Pinpoint the cell where the given text exists, returning its [x, y] midpoint coordinate. 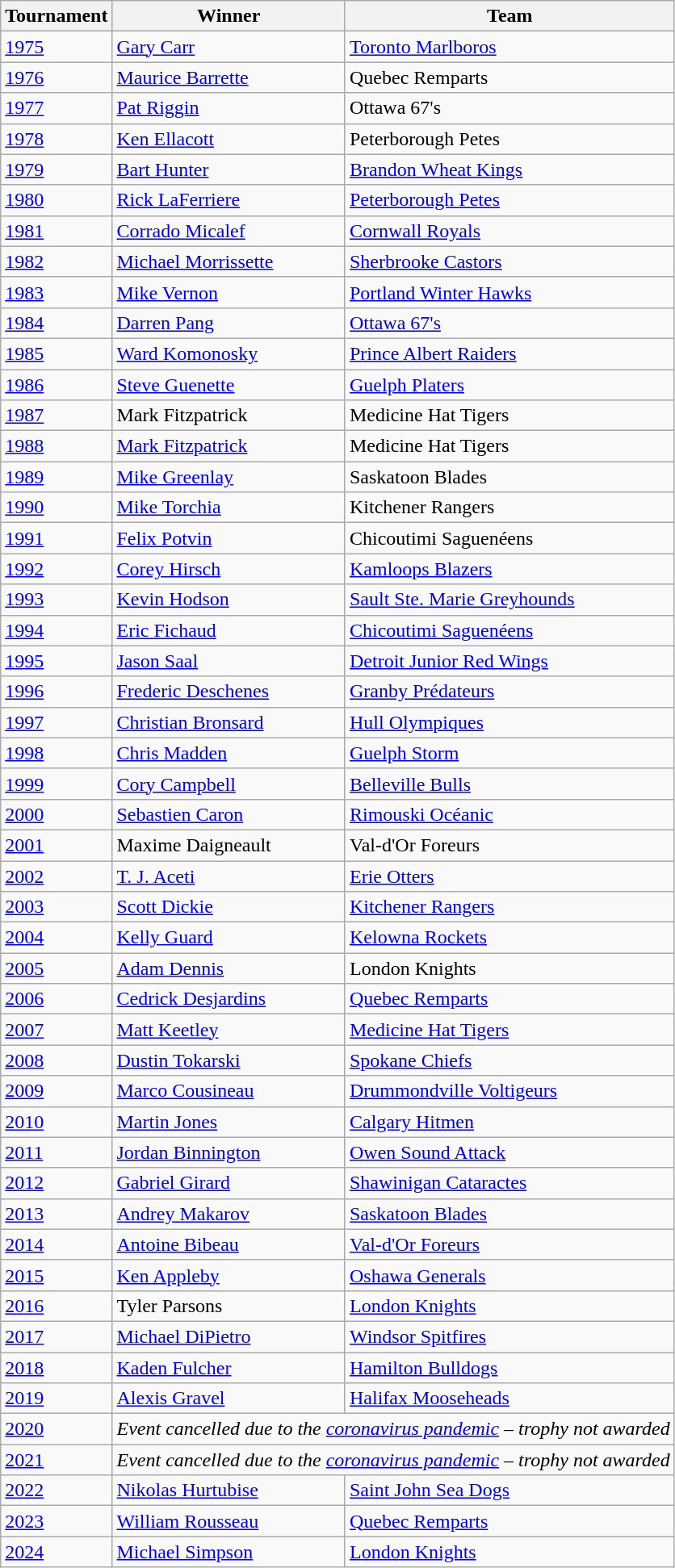
1993 [57, 600]
Martin Jones [229, 1122]
1983 [57, 292]
Gary Carr [229, 47]
2004 [57, 938]
2011 [57, 1152]
1979 [57, 169]
Nikolas Hurtubise [229, 1491]
2000 [57, 814]
Tyler Parsons [229, 1306]
1986 [57, 385]
Calgary Hitmen [509, 1122]
2020 [57, 1429]
Gabriel Girard [229, 1183]
1990 [57, 508]
Rick LaFerriere [229, 200]
2016 [57, 1306]
2023 [57, 1521]
1982 [57, 261]
Kamloops Blazers [509, 569]
2002 [57, 876]
1987 [57, 416]
2018 [57, 1368]
Kaden Fulcher [229, 1368]
Portland Winter Hawks [509, 292]
1975 [57, 47]
Darren Pang [229, 323]
Kelly Guard [229, 938]
1984 [57, 323]
Toronto Marlboros [509, 47]
Ken Appleby [229, 1275]
2021 [57, 1460]
Maxime Daigneault [229, 845]
2001 [57, 845]
Sebastien Caron [229, 814]
Shawinigan Cataractes [509, 1183]
1978 [57, 139]
Hamilton Bulldogs [509, 1368]
Scott Dickie [229, 907]
Erie Otters [509, 876]
Eric Fichaud [229, 630]
T. J. Aceti [229, 876]
Bart Hunter [229, 169]
Michael DiPietro [229, 1336]
1992 [57, 569]
2003 [57, 907]
1994 [57, 630]
Granby Prédateurs [509, 692]
2009 [57, 1091]
Brandon Wheat Kings [509, 169]
Team [509, 16]
Pat Riggin [229, 108]
Kelowna Rockets [509, 938]
Belleville Bulls [509, 784]
Cory Campbell [229, 784]
Steve Guenette [229, 385]
Cornwall Royals [509, 231]
1995 [57, 661]
Michael Morrissette [229, 261]
Andrey Makarov [229, 1214]
Antoine Bibeau [229, 1244]
Sault Ste. Marie Greyhounds [509, 600]
2012 [57, 1183]
Oshawa Generals [509, 1275]
Chris Madden [229, 753]
Jason Saal [229, 661]
Corey Hirsch [229, 569]
Guelph Platers [509, 385]
2014 [57, 1244]
2007 [57, 1030]
2013 [57, 1214]
Ken Ellacott [229, 139]
2010 [57, 1122]
1989 [57, 477]
Rimouski Océanic [509, 814]
Winner [229, 16]
Mike Greenlay [229, 477]
Tournament [57, 16]
Guelph Storm [509, 753]
Matt Keetley [229, 1030]
Ward Komonosky [229, 353]
1976 [57, 77]
Alexis Gravel [229, 1399]
Felix Potvin [229, 538]
2019 [57, 1399]
1985 [57, 353]
Marco Cousineau [229, 1091]
Michael Simpson [229, 1552]
2008 [57, 1060]
1981 [57, 231]
Hull Olympiques [509, 722]
2022 [57, 1491]
1977 [57, 108]
Corrado Micalef [229, 231]
1999 [57, 784]
2006 [57, 999]
Mike Vernon [229, 292]
1996 [57, 692]
William Rousseau [229, 1521]
1998 [57, 753]
Adam Dennis [229, 968]
Christian Bronsard [229, 722]
Jordan Binnington [229, 1152]
1997 [57, 722]
Windsor Spitfires [509, 1336]
Halifax Mooseheads [509, 1399]
2005 [57, 968]
Cedrick Desjardins [229, 999]
2015 [57, 1275]
Drummondville Voltigeurs [509, 1091]
Detroit Junior Red Wings [509, 661]
Spokane Chiefs [509, 1060]
1991 [57, 538]
2017 [57, 1336]
Owen Sound Attack [509, 1152]
Dustin Tokarski [229, 1060]
Frederic Deschenes [229, 692]
Prince Albert Raiders [509, 353]
1988 [57, 446]
Sherbrooke Castors [509, 261]
2024 [57, 1552]
1980 [57, 200]
Mike Torchia [229, 508]
Maurice Barrette [229, 77]
Saint John Sea Dogs [509, 1491]
Kevin Hodson [229, 600]
